Determine the [X, Y] coordinate at the center of the cell enclosing the given text.  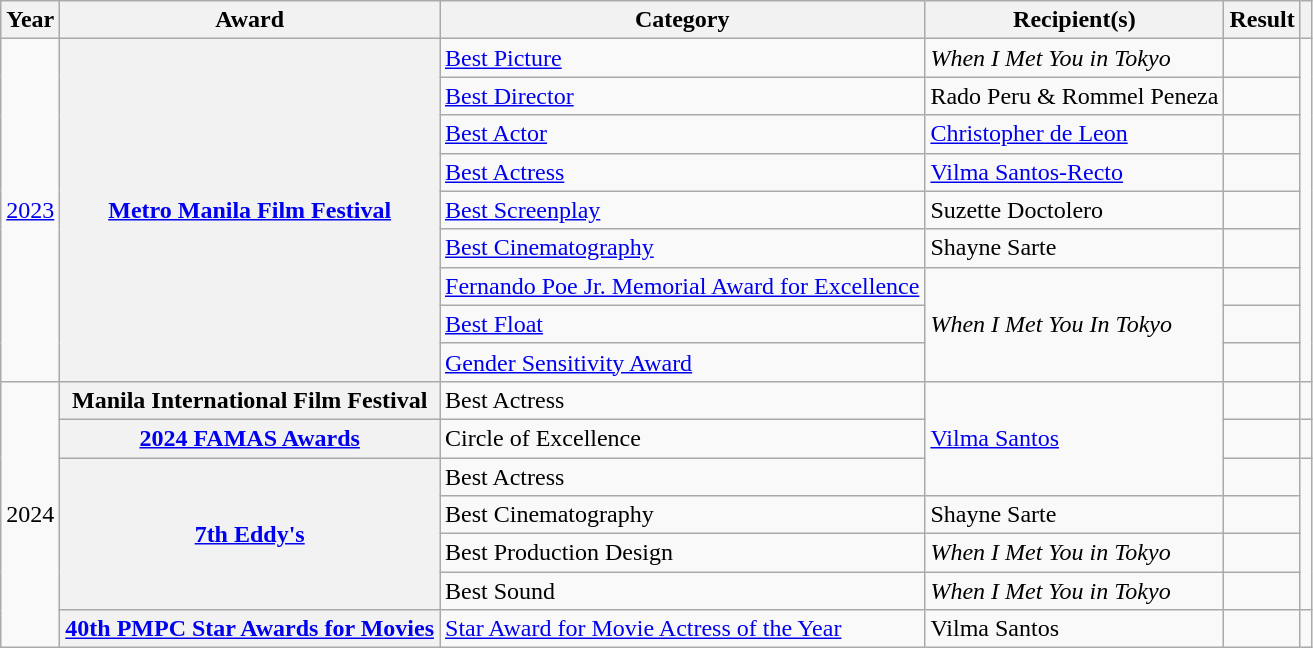
Result [1262, 20]
Best Screenplay [682, 210]
Gender Sensitivity Award [682, 362]
2024 [30, 514]
Best Picture [682, 58]
Star Award for Movie Actress of the Year [682, 629]
Best Actor [682, 134]
Best Sound [682, 591]
Best Director [682, 96]
Christopher de Leon [1074, 134]
Circle of Excellence [682, 438]
Suzette Doctolero [1074, 210]
40th PMPC Star Awards for Movies [250, 629]
Rado Peru & Rommel Peneza [1074, 96]
Recipient(s) [1074, 20]
Award [250, 20]
Manila International Film Festival [250, 400]
2023 [30, 210]
When I Met You In Tokyo [1074, 324]
Category [682, 20]
2024 FAMAS Awards [250, 438]
7th Eddy's [250, 534]
Year [30, 20]
Metro Manila Film Festival [250, 210]
Vilma Santos-Recto [1074, 172]
Best Float [682, 324]
Fernando Poe Jr. Memorial Award for Excellence [682, 286]
Best Production Design [682, 553]
